Return [X, Y] of the center of cell containing provided text 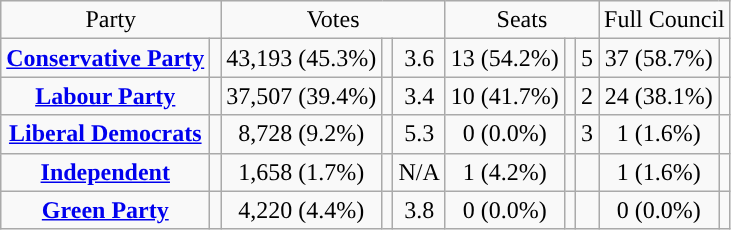
3.6 [419, 58]
N/A [419, 172]
Labour Party [106, 96]
Green Party [106, 210]
37 (58.7%) [658, 58]
4,220 (4.4%) [302, 210]
3 [586, 134]
2 [586, 96]
Conservative Party [106, 58]
3.4 [419, 96]
8,728 (9.2%) [302, 134]
43,193 (45.3%) [302, 58]
5 [586, 58]
24 (38.1%) [658, 96]
13 (54.2%) [504, 58]
Independent [106, 172]
Full Council [664, 20]
3.8 [419, 210]
10 (41.7%) [504, 96]
5.3 [419, 134]
Party [111, 20]
1,658 (1.7%) [302, 172]
Votes [334, 20]
Liberal Democrats [106, 134]
Seats [522, 20]
1 (4.2%) [504, 172]
37,507 (39.4%) [302, 96]
